Provide the (X, Y) coordinate of the cell's center where the given text is located.  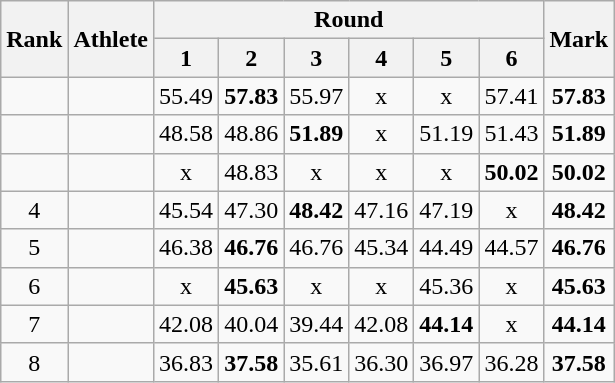
48.83 (252, 172)
8 (34, 362)
57.41 (512, 96)
44.49 (446, 248)
44.57 (512, 248)
48.58 (186, 134)
45.36 (446, 286)
47.16 (382, 210)
7 (34, 324)
36.30 (382, 362)
45.54 (186, 210)
47.19 (446, 210)
46.38 (186, 248)
40.04 (252, 324)
Round (349, 20)
51.19 (446, 134)
36.83 (186, 362)
45.34 (382, 248)
2 (252, 58)
47.30 (252, 210)
1 (186, 58)
35.61 (316, 362)
39.44 (316, 324)
55.97 (316, 96)
36.28 (512, 362)
51.43 (512, 134)
36.97 (446, 362)
Mark (579, 39)
55.49 (186, 96)
Rank (34, 39)
48.86 (252, 134)
3 (316, 58)
Athlete (111, 39)
